Capture the cell that displays the provided text and extract its (x, y) central coordinate. 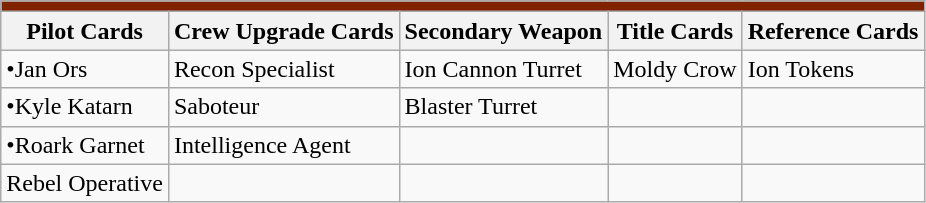
•Kyle Katarn (85, 107)
Recon Specialist (284, 69)
•Jan Ors (85, 69)
Secondary Weapon (504, 31)
Ion Tokens (833, 69)
Moldy Crow (675, 69)
Rebel Operative (85, 183)
Intelligence Agent (284, 145)
Saboteur (284, 107)
Ion Cannon Turret (504, 69)
Pilot Cards (85, 31)
Title Cards (675, 31)
•Roark Garnet (85, 145)
Crew Upgrade Cards (284, 31)
Reference Cards (833, 31)
Blaster Turret (504, 107)
